Capture the cell that displays the provided text and extract its (X, Y) central coordinate. 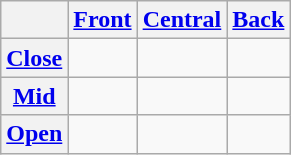
Front (102, 20)
Mid (34, 96)
Open (34, 134)
Central (182, 20)
Back (258, 20)
Close (34, 58)
